Locate the cell with the specified text and output its (x, y) center coordinate. 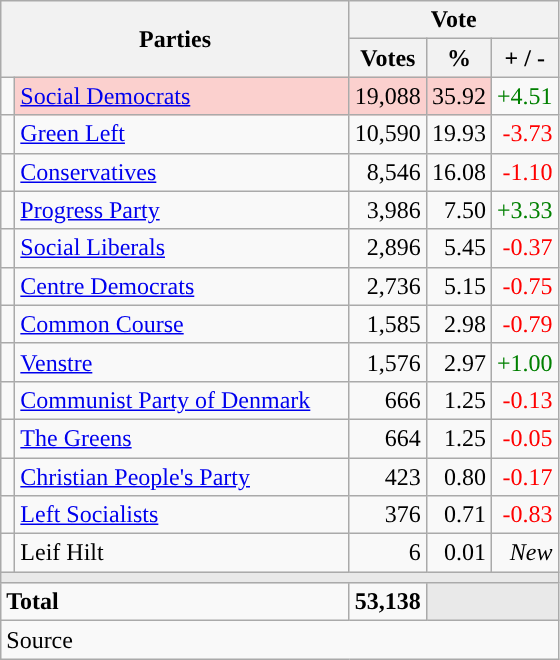
-0.83 (524, 515)
7.50 (458, 210)
0.71 (458, 515)
Progress Party (182, 210)
Social Democrats (182, 96)
-0.17 (524, 477)
Vote (454, 20)
10,590 (388, 134)
8,546 (388, 172)
6 (388, 553)
2,736 (388, 286)
+3.33 (524, 210)
5.15 (458, 286)
-0.79 (524, 324)
Social Liberals (182, 248)
-1.10 (524, 172)
423 (388, 477)
Leif Hilt (182, 553)
-3.73 (524, 134)
Christian People's Party (182, 477)
Common Course (182, 324)
0.01 (458, 553)
-0.05 (524, 438)
35.92 (458, 96)
+ / - (524, 58)
1,585 (388, 324)
Green Left (182, 134)
2,896 (388, 248)
19.93 (458, 134)
53,138 (388, 602)
New (524, 553)
664 (388, 438)
Total (176, 602)
Parties (176, 39)
Centre Democrats (182, 286)
Conservatives (182, 172)
3,986 (388, 210)
2.98 (458, 324)
666 (388, 400)
-0.75 (524, 286)
-0.37 (524, 248)
-0.13 (524, 400)
+1.00 (524, 362)
16.08 (458, 172)
1,576 (388, 362)
0.80 (458, 477)
% (458, 58)
2.97 (458, 362)
Left Socialists (182, 515)
Source (280, 640)
+4.51 (524, 96)
The Greens (182, 438)
Votes (388, 58)
19,088 (388, 96)
376 (388, 515)
Venstre (182, 362)
Communist Party of Denmark (182, 400)
5.45 (458, 248)
